Identify which cell holds the provided text, then report its (X, Y) central coordinate. 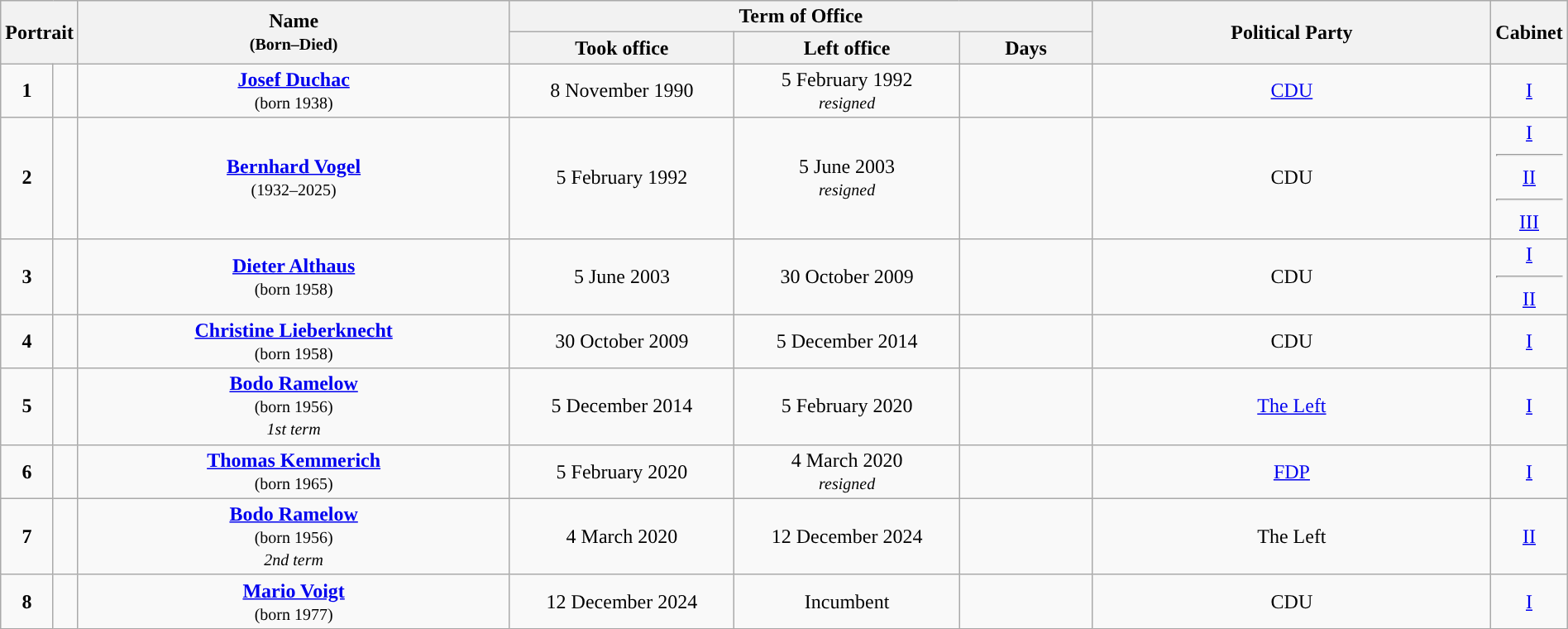
1 (26, 91)
Bernhard Vogel(1932–2025) (293, 178)
II (1529, 536)
IIIIII (1529, 178)
3 (26, 276)
5 June 2003resigned (847, 178)
8 November 1990 (622, 91)
Political Party (1292, 32)
Name(Born–Died) (293, 32)
Portrait (40, 32)
Days (1025, 48)
4 (26, 341)
5 June 2003 (622, 276)
Dieter Althaus(born 1958) (293, 276)
Incumbent (847, 601)
FDP (1292, 472)
7 (26, 536)
Thomas Kemmerich(born 1965) (293, 472)
5 February 1992 (622, 178)
III (1529, 276)
Cabinet (1529, 32)
Left office (847, 48)
Mario Voigt(born 1977) (293, 601)
8 (26, 601)
6 (26, 472)
Term of Office (801, 17)
5 (26, 406)
5 February 1992resigned (847, 91)
Christine Lieberknecht(born 1958) (293, 341)
Took office (622, 48)
Bodo Ramelow(born 1956)2nd term (293, 536)
4 March 2020 (622, 536)
4 March 2020resigned (847, 472)
Josef Duchac(born 1938) (293, 91)
Bodo Ramelow(born 1956)1st term (293, 406)
2 (26, 178)
